Extract the (x, y) coordinate from the center of the cell holding the provided text.  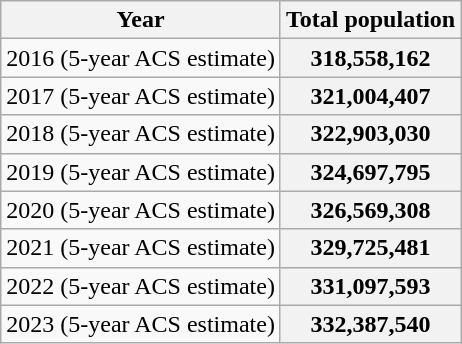
331,097,593 (370, 286)
322,903,030 (370, 134)
Year (141, 20)
2019 (5-year ACS estimate) (141, 172)
2020 (5-year ACS estimate) (141, 210)
326,569,308 (370, 210)
324,697,795 (370, 172)
332,387,540 (370, 324)
2018 (5-year ACS estimate) (141, 134)
2021 (5-year ACS estimate) (141, 248)
2023 (5-year ACS estimate) (141, 324)
329,725,481 (370, 248)
2016 (5-year ACS estimate) (141, 58)
318,558,162 (370, 58)
2022 (5-year ACS estimate) (141, 286)
Total population (370, 20)
2017 (5-year ACS estimate) (141, 96)
321,004,407 (370, 96)
